From the cell containing the given text, extract its center point as [x, y] coordinate. 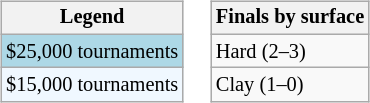
Legend [92, 18]
Clay (1–0) [290, 85]
$25,000 tournaments [92, 51]
Finals by surface [290, 18]
$15,000 tournaments [92, 85]
Hard (2–3) [290, 51]
